Locate the cell with the specified text and output its (X, Y) center coordinate. 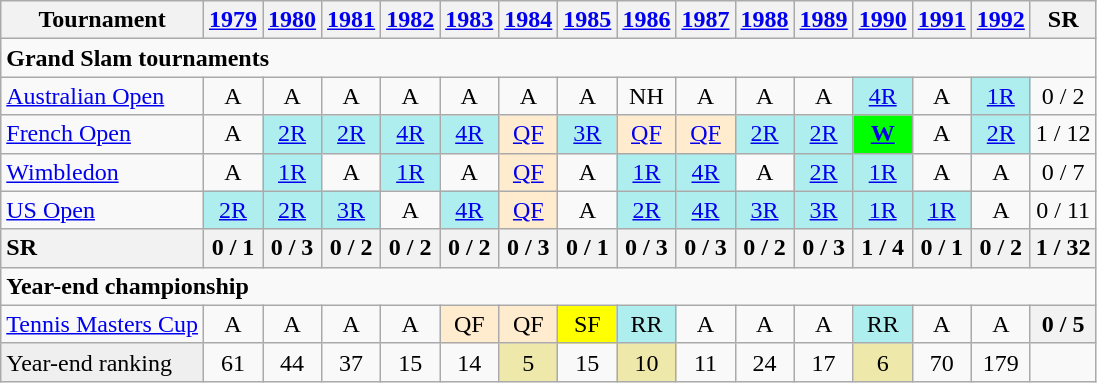
Australian Open (102, 96)
14 (470, 362)
11 (706, 362)
NH (646, 96)
1984 (528, 20)
Wimbledon (102, 172)
1982 (410, 20)
5 (528, 362)
44 (292, 362)
24 (764, 362)
French Open (102, 134)
61 (232, 362)
1989 (824, 20)
1 / 32 (1063, 248)
US Open (102, 210)
W (882, 134)
17 (824, 362)
1979 (232, 20)
6 (882, 362)
Year-end ranking (102, 362)
1983 (470, 20)
10 (646, 362)
1981 (352, 20)
0 / 11 (1063, 210)
1980 (292, 20)
1 / 12 (1063, 134)
Tennis Masters Cup (102, 324)
1991 (942, 20)
0 / 7 (1063, 172)
Tournament (102, 20)
1985 (588, 20)
1988 (764, 20)
179 (1000, 362)
1 / 4 (882, 248)
37 (352, 362)
1986 (646, 20)
0 / 5 (1063, 324)
70 (942, 362)
1987 (706, 20)
Year-end championship (548, 286)
SF (588, 324)
1992 (1000, 20)
Grand Slam tournaments (548, 58)
1990 (882, 20)
